Find where the given text appears and provide that cell's center as (x, y) coordinate. 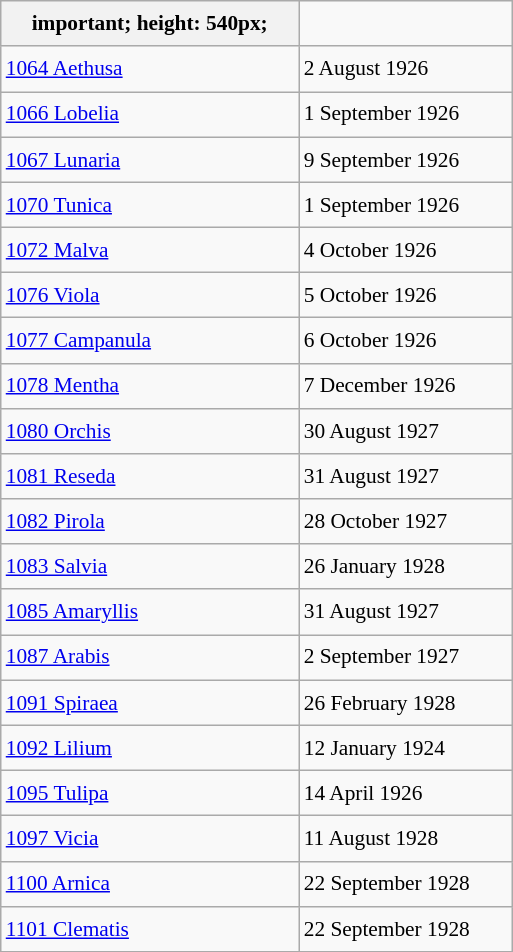
26 January 1928 (406, 566)
6 October 1926 (406, 340)
1082 Pirola (150, 522)
26 February 1928 (406, 702)
1087 Arabis (150, 658)
1100 Arnica (150, 884)
12 January 1924 (406, 748)
28 October 1927 (406, 522)
1092 Lilium (150, 748)
11 August 1928 (406, 838)
2 August 1926 (406, 68)
2 September 1927 (406, 658)
1064 Aethusa (150, 68)
1072 Malva (150, 250)
4 October 1926 (406, 250)
7 December 1926 (406, 386)
1066 Lobelia (150, 114)
1095 Tulipa (150, 792)
1077 Campanula (150, 340)
1078 Mentha (150, 386)
9 September 1926 (406, 160)
30 August 1927 (406, 430)
1081 Reseda (150, 476)
1076 Viola (150, 296)
1085 Amaryllis (150, 612)
14 April 1926 (406, 792)
1067 Lunaria (150, 160)
1101 Clematis (150, 928)
1097 Vicia (150, 838)
5 October 1926 (406, 296)
important; height: 540px; (150, 24)
1083 Salvia (150, 566)
1091 Spiraea (150, 702)
1070 Tunica (150, 204)
1080 Orchis (150, 430)
